Return the [X, Y] coordinate for the center point of the cell that contains the specified text.  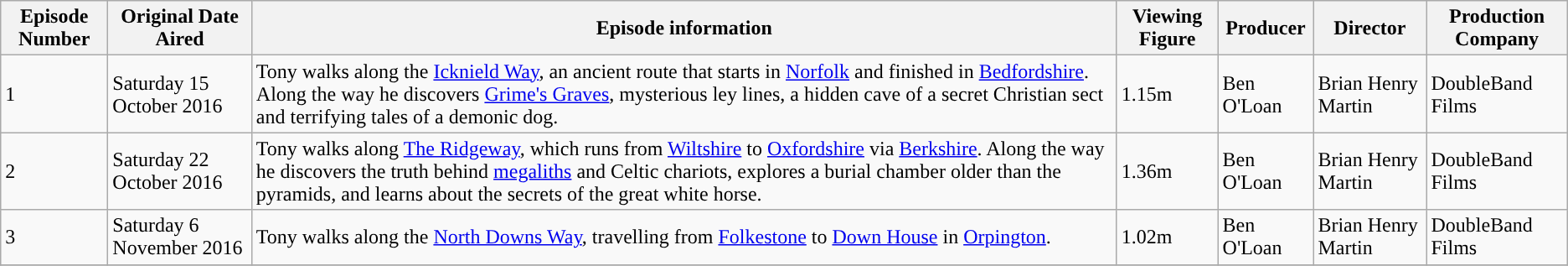
Director [1370, 29]
Production Company [1497, 29]
1.36m [1168, 171]
1.02m [1168, 237]
Original Date Aired [180, 29]
Episode information [683, 29]
Saturday 15 October 2016 [180, 94]
1 [54, 94]
Viewing Figure [1168, 29]
2 [54, 171]
1.15m [1168, 94]
Producer [1266, 29]
Episode Number [54, 29]
Tony walks along the North Downs Way, travelling from Folkestone to Down House in Orpington. [683, 237]
3 [54, 237]
Saturday 22 October 2016 [180, 171]
Saturday 6 November 2016 [180, 237]
